Identify which cell holds the provided text, then report its [X, Y] central coordinate. 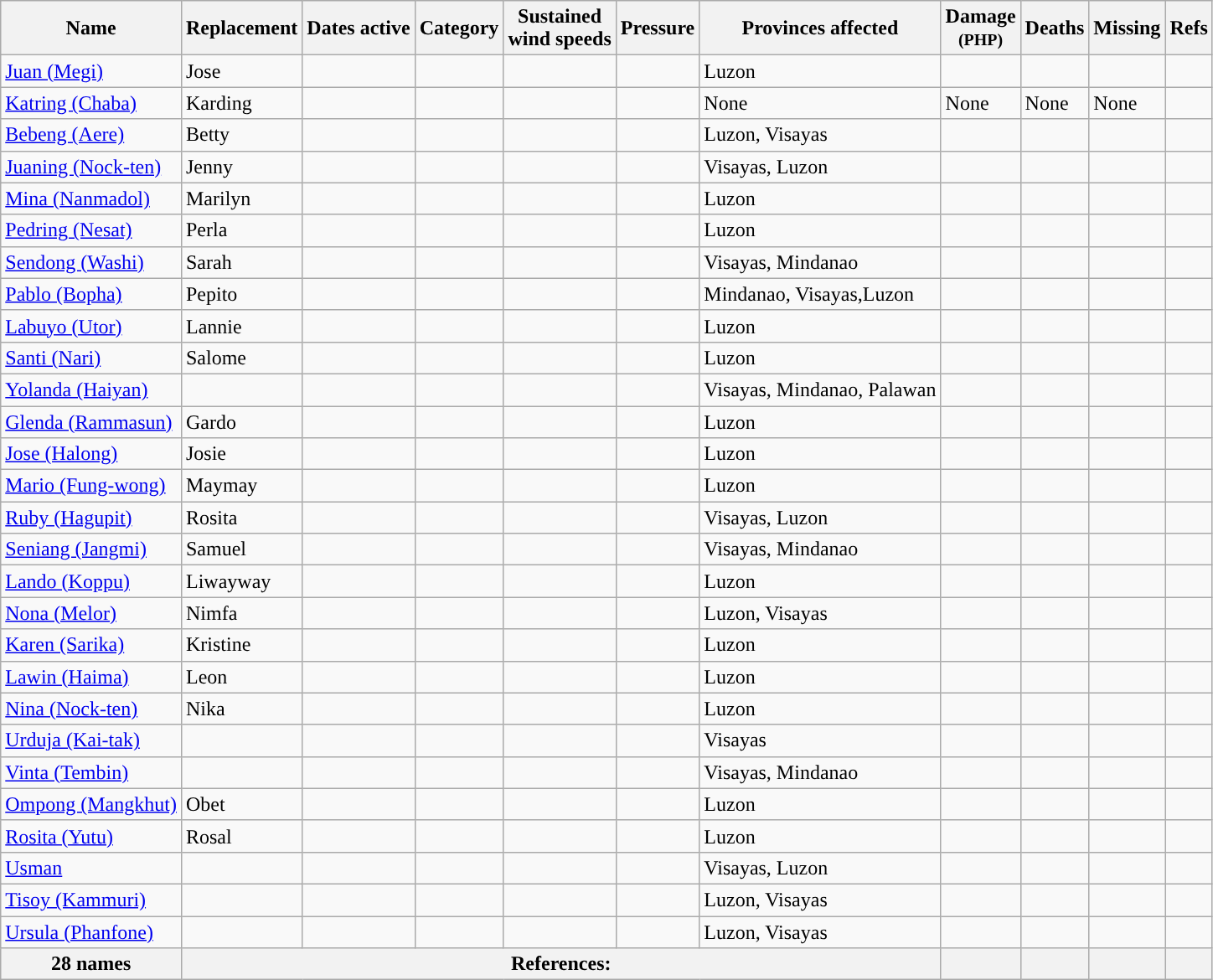
Replacement [241, 28]
Jenny [241, 167]
Pressure [657, 28]
Urduja (Kai-tak) [91, 740]
Jose (Halong) [91, 454]
Obet [241, 804]
Perla [241, 230]
Bebeng (Aere) [91, 135]
Tisoy (Kammuri) [91, 900]
Deaths [1055, 28]
28 names [91, 964]
Liwayway [241, 581]
Gardo [241, 421]
Rosal [241, 836]
Sendong (Washi) [91, 262]
Nina (Nock-ten) [91, 709]
Salome [241, 358]
Mindanao, Visayas,Luzon [820, 294]
Pepito [241, 294]
Yolanda (Haiyan) [91, 389]
Jose [241, 71]
Mina (Nanmadol) [91, 199]
Leon [241, 677]
References: [561, 964]
Lawin (Haima) [91, 677]
Karding [241, 103]
Lando (Koppu) [91, 581]
Juan (Megi) [91, 71]
Santi (Nari) [91, 358]
Nimfa [241, 613]
Category [459, 28]
Betty [241, 135]
Marilyn [241, 199]
Seniang (Jangmi) [91, 549]
Nika [241, 709]
Maymay [241, 486]
Visayas, Mindanao, Palawan [820, 389]
Josie [241, 454]
Katring (Chaba) [91, 103]
Glenda (Rammasun) [91, 421]
Usman [91, 868]
Damage(PHP) [980, 28]
Lannie [241, 326]
Pablo (Bopha) [91, 294]
Sustained wind speeds [560, 28]
Missing [1128, 28]
Kristine [241, 645]
Karen (Sarika) [91, 645]
Ursula (Phanfone) [91, 932]
Ompong (Mangkhut) [91, 804]
Nona (Melor) [91, 613]
Labuyo (Utor) [91, 326]
Samuel [241, 549]
Ruby (Hagupit) [91, 518]
Rosita (Yutu) [91, 836]
Visayas [820, 740]
Provinces affected [820, 28]
Name [91, 28]
Dates active [359, 28]
Mario (Fung-wong) [91, 486]
Rosita [241, 518]
Juaning (Nock-ten) [91, 167]
Vinta (Tembin) [91, 772]
Sarah [241, 262]
Pedring (Nesat) [91, 230]
Refs [1189, 28]
